Detect which cell encompasses the target text, then output its (X, Y) center coordinate. 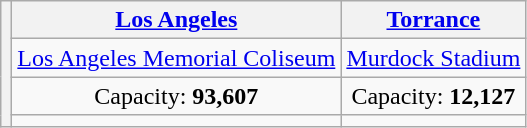
Murdock Stadium (434, 58)
Torrance (434, 20)
Los Angeles (176, 20)
Capacity: 12,127 (434, 96)
Los Angeles Memorial Coliseum (176, 58)
Capacity: 93,607 (176, 96)
